Search for the cell housing the specified text and yield its (X, Y) center coordinate. 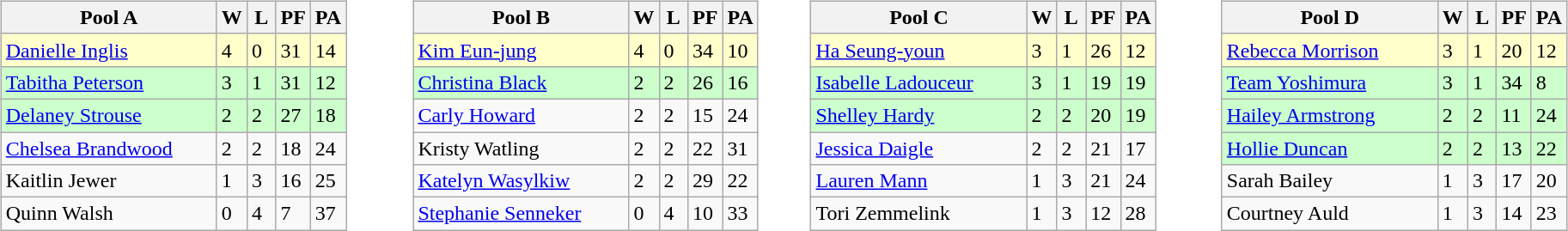
8 (1548, 82)
37 (328, 214)
Jessica Daigle (919, 149)
Courtney Auld (1330, 214)
15 (705, 115)
11 (1514, 115)
Ha Seung-youn (919, 50)
Kaitlin Jewer (108, 181)
Rebecca Morrison (1330, 50)
Christina Black (521, 82)
Pool D (1330, 17)
Isabelle Ladouceur (919, 82)
27 (293, 115)
Chelsea Brandwood (108, 149)
13 (1514, 149)
29 (705, 181)
Hollie Duncan (1330, 149)
Stephanie Senneker (521, 214)
Quinn Walsh (108, 214)
Katelyn Wasylkiw (521, 181)
Pool A (108, 17)
Pool B (521, 17)
Tabitha Peterson (108, 82)
Kim Eun-jung (521, 50)
7 (293, 214)
Sarah Bailey (1330, 181)
Tori Zemmelink (919, 214)
Team Yoshimura (1330, 82)
Lauren Mann (919, 181)
28 (1138, 214)
33 (741, 214)
Kristy Watling (521, 149)
Pool C (919, 17)
Shelley Hardy (919, 115)
Danielle Inglis (108, 50)
Delaney Strouse (108, 115)
25 (328, 181)
Hailey Armstrong (1330, 115)
23 (1548, 214)
Carly Howard (521, 115)
